Locate the cell with the specified text and output its (X, Y) center coordinate. 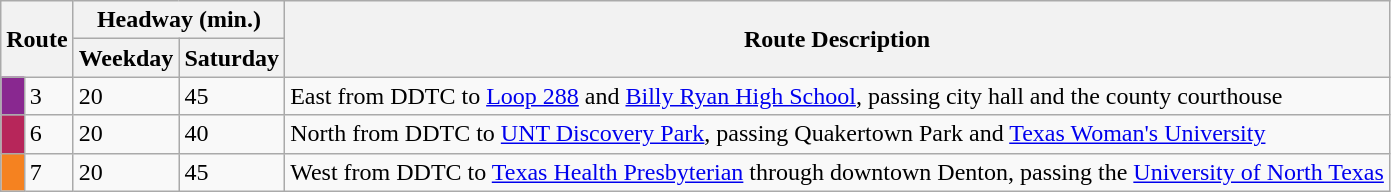
Weekday (126, 58)
Route Description (838, 39)
Route (37, 39)
7 (48, 172)
East from DDTC to Loop 288 and Billy Ryan High School, passing city hall and the county courthouse (838, 96)
3 (48, 96)
Saturday (232, 58)
West from DDTC to Texas Health Presbyterian through downtown Denton, passing the University of North Texas (838, 172)
Headway (min.) (179, 20)
6 (48, 134)
40 (232, 134)
North from DDTC to UNT Discovery Park, passing Quakertown Park and Texas Woman's University (838, 134)
